Locate the cell with the specified text and output its [X, Y] center coordinate. 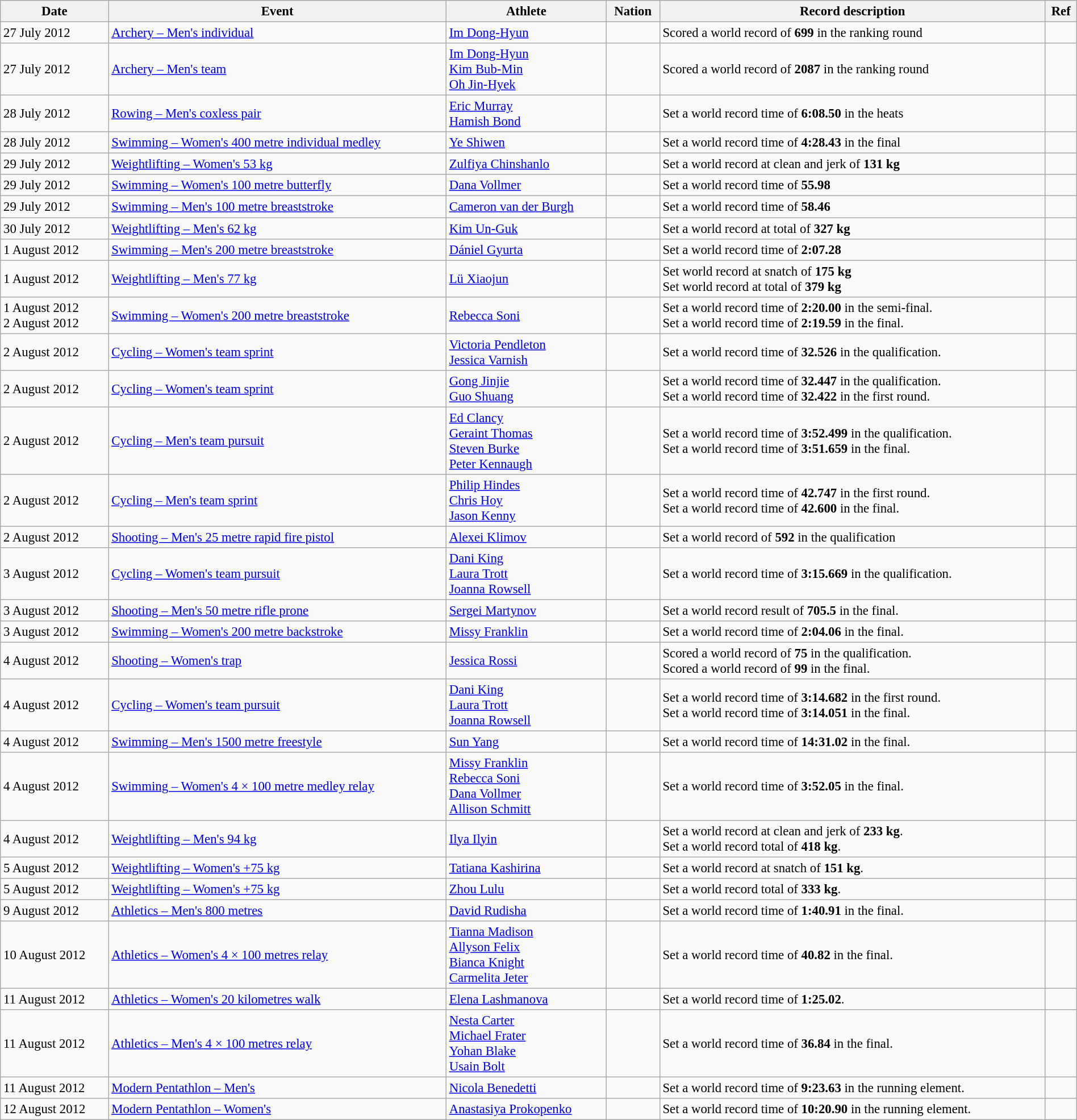
Athlete [526, 11]
Set a world record at clean and jerk of 233 kg.Set a world record total of 418 kg. [852, 839]
Im Dong-HyunKim Bub-MinOh Jin-Hyek [526, 69]
Archery – Men's team [277, 69]
Swimming – Women's 200 metre breaststroke [277, 315]
Nesta Carter Michael Frater Yohan Blake Usain Bolt [526, 1043]
Set a world record total of 333 kg. [852, 889]
Athletics – Men's 800 metres [277, 910]
Event [277, 11]
Set a world record time of 1:25.02. [852, 999]
Dániel Gyurta [526, 249]
Sun Yang [526, 742]
Zulfiya Chinshanlo [526, 164]
Scored a world record of 2087 in the ranking round [852, 69]
Sergei Martynov [526, 611]
Philip HindesChris HoyJason Kenny [526, 501]
Date [55, 11]
Set a world record time of 42.747 in the first round.Set a world record time of 42.600 in the final. [852, 501]
Swimming – Men's 200 metre breaststroke [277, 249]
Swimming – Women's 100 metre butterfly [277, 186]
Set a world record at total of 327 kg [852, 228]
Tatiana Kashirina [526, 868]
Set a world record result of 705.5 in the final. [852, 611]
Shooting – Women's trap [277, 661]
David Rudisha [526, 910]
Set a world record time of 40.82 in the final. [852, 955]
Ed ClancyGeraint ThomasSteven BurkePeter Kennaugh [526, 441]
Alexei Klimov [526, 537]
Athletics – Women's 20 kilometres walk [277, 999]
Weightlifting – Women's 53 kg [277, 164]
12 August 2012 [55, 1109]
30 July 2012 [55, 228]
Nicola Benedetti [526, 1088]
Victoria PendletonJessica Varnish [526, 352]
Nation [633, 11]
Set a world record time of 3:14.682 in the first round. Set a world record time of 3:14.051 in the final. [852, 705]
Weightlifting – Men's 62 kg [277, 228]
Set a world record time of 3:52.05 in the final. [852, 786]
Set a world record time of 32.526 in the qualification. [852, 352]
Cameron van der Burgh [526, 207]
Set world record at snatch of 175 kgSet world record at total of 379 kg [852, 278]
Swimming – Men's 100 metre breaststroke [277, 207]
Athletics – Women's 4 × 100 metres relay [277, 955]
Anastasiya Prokopenko [526, 1109]
Set a world record time of 55.98 [852, 186]
Weightlifting – Men's 94 kg [277, 839]
Ilya Ilyin [526, 839]
Cycling – Men's team pursuit [277, 441]
Set a world record time of 14:31.02 in the final. [852, 742]
10 August 2012 [55, 955]
Archery – Men's individual [277, 33]
Im Dong-Hyun [526, 33]
Swimming – Women's 200 metre backstroke [277, 632]
Swimming – Women's 400 metre individual medley [277, 143]
Kim Un-Guk [526, 228]
Eric MurrayHamish Bond [526, 114]
Rebecca Soni [526, 315]
Set a world record time of 3:52.499 in the qualification.Set a world record time of 3:51.659 in the final. [852, 441]
Record description [852, 11]
1 August 2012 2 August 2012 [55, 315]
Elena Lashmanova [526, 999]
Set a world record time of 2:20.00 in the semi-final.Set a world record time of 2:19.59 in the final. [852, 315]
Set a world record time of 2:07.28 [852, 249]
Set a world record time of 1:40.91 in the final. [852, 910]
Set a world record time of 10:20.90 in the running element. [852, 1109]
Swimming – Men's 1500 metre freestyle [277, 742]
Set a world record of 592 in the qualification [852, 537]
Ref [1061, 11]
Scored a world record of 75 in the qualification. Scored a world record of 99 in the final. [852, 661]
Zhou Lulu [526, 889]
Set a world record time of 58.46 [852, 207]
Weightlifting – Men's 77 kg [277, 278]
Set a world record time of 6:08.50 in the heats [852, 114]
Dana Vollmer [526, 186]
Set a world record time of 9:23.63 in the running element. [852, 1088]
Missy FranklinRebecca SoniDana VollmerAllison Schmitt [526, 786]
Missy Franklin [526, 632]
Rowing – Men's coxless pair [277, 114]
Cycling – Men's team sprint [277, 501]
Set a world record time of 32.447 in the qualification.Set a world record time of 32.422 in the first round. [852, 389]
Swimming – Women's 4 × 100 metre medley relay [277, 786]
Set a world record at snatch of 151 kg. [852, 868]
Lü Xiaojun [526, 278]
Ye Shiwen [526, 143]
Tianna MadisonAllyson FelixBianca KnightCarmelita Jeter [526, 955]
Shooting – Men's 50 metre rifle prone [277, 611]
Set a world record at clean and jerk of 131 kg [852, 164]
Modern Pentathlon – Men's [277, 1088]
Gong JinjieGuo Shuang [526, 389]
Shooting – Men's 25 metre rapid fire pistol [277, 537]
Set a world record time of 3:15.669 in the qualification. [852, 574]
Set a world record time of 2:04.06 in the final. [852, 632]
Modern Pentathlon – Women's [277, 1109]
Set a world record time of 36.84 in the final. [852, 1043]
Set a world record time of 4:28.43 in the final [852, 143]
Scored a world record of 699 in the ranking round [852, 33]
Jessica Rossi [526, 661]
9 August 2012 [55, 910]
Athletics – Men's 4 × 100 metres relay [277, 1043]
